Return the [x, y] coordinate for the center point of the cell that contains the specified text.  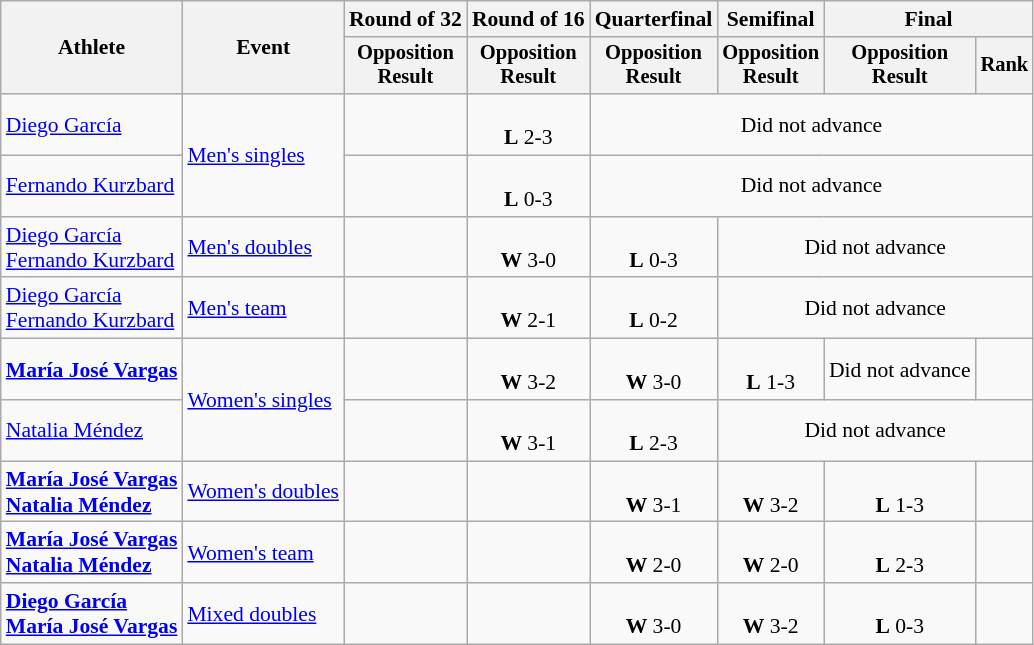
Men's team [263, 308]
Quarterfinal [654, 19]
Diego García [92, 124]
L 0-2 [654, 308]
Women's doubles [263, 492]
María José Vargas [92, 370]
Fernando Kurzbard [92, 186]
Men's doubles [263, 248]
Women's team [263, 552]
Diego GarcíaMaría José Vargas [92, 614]
Round of 16 [528, 19]
Men's singles [263, 155]
Natalia Méndez [92, 430]
Athlete [92, 48]
Event [263, 48]
W 2-1 [528, 308]
Round of 32 [406, 19]
Women's singles [263, 400]
Semifinal [770, 19]
Mixed doubles [263, 614]
Rank [1005, 66]
Final [928, 19]
